From the cell containing the given text, extract its center point as [X, Y] coordinate. 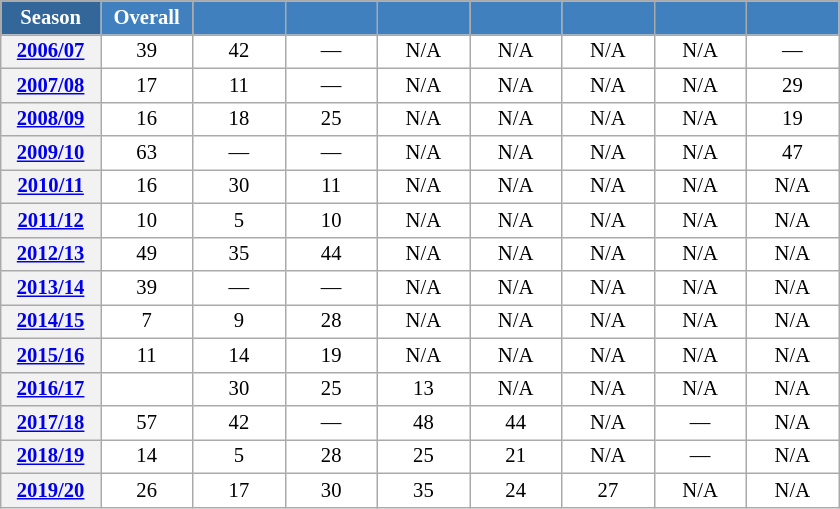
2006/07 [51, 51]
2018/19 [51, 456]
2013/14 [51, 287]
Overall [146, 17]
24 [516, 490]
29 [792, 85]
2016/17 [51, 389]
13 [423, 389]
2012/13 [51, 254]
48 [423, 423]
2019/20 [51, 490]
2007/08 [51, 85]
47 [792, 153]
9 [239, 321]
7 [146, 321]
2009/10 [51, 153]
2017/18 [51, 423]
2008/09 [51, 119]
2010/11 [51, 186]
27 [608, 490]
2014/15 [51, 321]
2015/16 [51, 355]
21 [516, 456]
63 [146, 153]
26 [146, 490]
Season [51, 17]
49 [146, 254]
18 [239, 119]
57 [146, 423]
2011/12 [51, 220]
